Return the (X, Y) coordinate for the center point of the cell that contains the specified text.  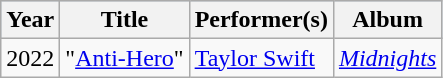
Year (30, 20)
Album (387, 20)
Midnights (387, 58)
Taylor Swift (261, 58)
Performer(s) (261, 20)
Title (124, 20)
2022 (30, 58)
"Anti-Hero" (124, 58)
